Capture the cell that displays the provided text and extract its [x, y] central coordinate. 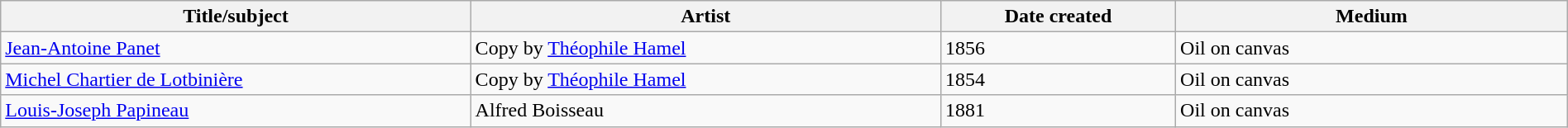
1854 [1058, 79]
Louis-Joseph Papineau [236, 111]
Artist [705, 17]
Michel Chartier de Lotbinière [236, 79]
Date created [1058, 17]
Medium [1372, 17]
Alfred Boisseau [705, 111]
1881 [1058, 111]
Jean-Antoine Panet [236, 48]
1856 [1058, 48]
Title/subject [236, 17]
